Return the (X, Y) coordinate for the center point of the cell that contains the specified text.  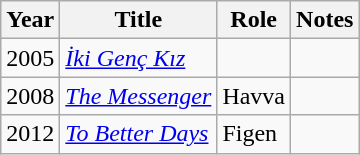
Notes (325, 20)
2012 (30, 134)
2008 (30, 96)
Role (254, 20)
Title (138, 20)
Havva (254, 96)
Year (30, 20)
İki Genç Kız (138, 58)
2005 (30, 58)
To Better Days (138, 134)
Figen (254, 134)
The Messenger (138, 96)
